Locate the cell with the specified text and output its (X, Y) center coordinate. 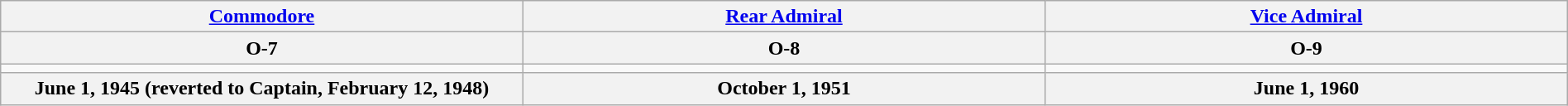
Commodore (262, 17)
Rear Admiral (784, 17)
O-7 (262, 48)
O-8 (784, 48)
October 1, 1951 (784, 89)
June 1, 1945 (reverted to Captain, February 12, 1948) (262, 89)
Vice Admiral (1307, 17)
O-9 (1307, 48)
June 1, 1960 (1307, 89)
